Return the [X, Y] coordinate for the center point of the cell that contains the specified text.  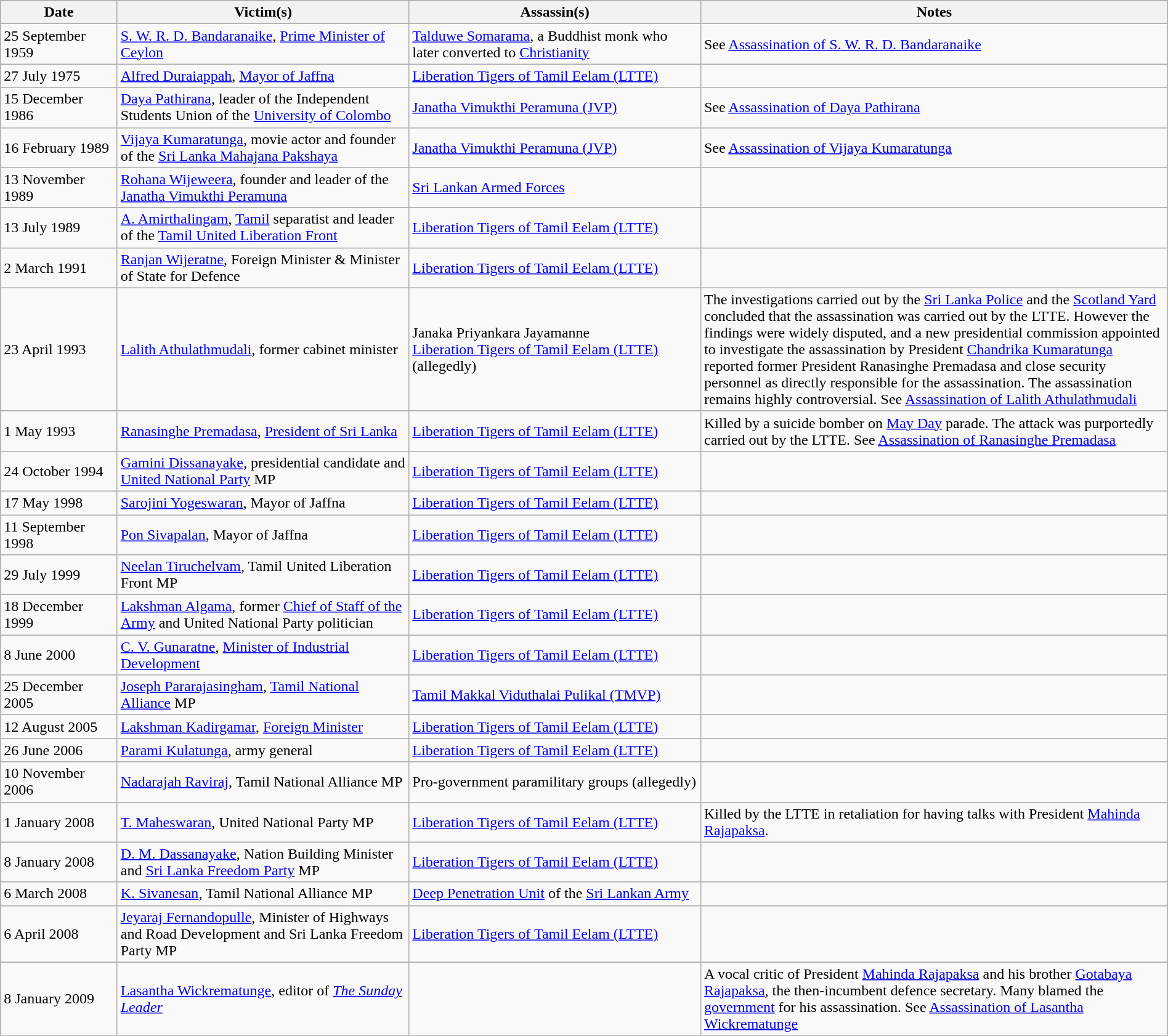
18 December 1999 [59, 615]
25 September 1959 [59, 44]
2 March 1991 [59, 267]
C. V. Gunaratne, Minister of Industrial Development [263, 655]
Pon Sivapalan, Mayor of Jaffna [263, 535]
Killed by a suicide bomber on May Day parade. The attack was purportedly carried out by the LTTE. See Assassination of Ranasinghe Premadasa [934, 431]
Lakshman Kadirgamar, Foreign Minister [263, 727]
27 July 1975 [59, 76]
Daya Pathirana, leader of the Independent Students Union of the University of Colombo [263, 107]
25 December 2005 [59, 695]
Lalith Athulathmudali, former cabinet minister [263, 349]
Gamini Dissanayake, presidential candidate and United National Party MP [263, 471]
See Assassination of S. W. R. D. Bandaranaike [934, 44]
8 January 2009 [59, 999]
8 January 2008 [59, 862]
Lasantha Wickrematunge, editor of The Sunday Leader [263, 999]
Pro-government paramilitary groups (allegedly) [555, 782]
16 February 1989 [59, 148]
See Assassination of Vijaya Kumaratunga [934, 148]
Deep Penetration Unit of the Sri Lankan Army [555, 894]
10 November 2006 [59, 782]
17 May 1998 [59, 503]
Jeyaraj Fernandopulle, Minister of Highways and Road Development and Sri Lanka Freedom Party MP [263, 934]
See Assassination of Daya Pathirana [934, 107]
1 January 2008 [59, 822]
Notes [934, 12]
Killed by the LTTE in retaliation for having talks with President Mahinda Rajapaksa. [934, 822]
K. Sivanesan, Tamil National Alliance MP [263, 894]
6 March 2008 [59, 894]
24 October 1994 [59, 471]
Tamil Makkal Viduthalai Pulikal (TMVP) [555, 695]
T. Maheswaran, United National Party MP [263, 822]
11 September 1998 [59, 535]
Ranasinghe Premadasa, President of Sri Lanka [263, 431]
1 May 1993 [59, 431]
Rohana Wijeweera, founder and leader of the Janatha Vimukthi Peramuna [263, 187]
26 June 2006 [59, 750]
23 April 1993 [59, 349]
Joseph Pararajasingham, Tamil National Alliance MP [263, 695]
A. Amirthalingam, Tamil separatist and leader of the Tamil United Liberation Front [263, 228]
Victim(s) [263, 12]
Vijaya Kumaratunga, movie actor and founder of the Sri Lanka Mahajana Pakshaya [263, 148]
D. M. Dassanayake, Nation Building Minister and Sri Lanka Freedom Party MP [263, 862]
29 July 1999 [59, 575]
Janaka Priyankara JayamanneLiberation Tigers of Tamil Eelam (LTTE) (allegedly) [555, 349]
Talduwe Somarama, a Buddhist monk who later converted to Christianity [555, 44]
13 November 1989 [59, 187]
8 June 2000 [59, 655]
Sri Lankan Armed Forces [555, 187]
Ranjan Wijeratne, Foreign Minister & Minister of State for Defence [263, 267]
12 August 2005 [59, 727]
Alfred Duraiappah, Mayor of Jaffna [263, 76]
S. W. R. D. Bandaranaike, Prime Minister of Ceylon [263, 44]
Lakshman Algama, former Chief of Staff of the Army and United National Party politician [263, 615]
Assassin(s) [555, 12]
Nadarajah Raviraj, Tamil National Alliance MP [263, 782]
13 July 1989 [59, 228]
6 April 2008 [59, 934]
Sarojini Yogeswaran, Mayor of Jaffna [263, 503]
Neelan Tiruchelvam, Tamil United Liberation Front MP [263, 575]
15 December 1986 [59, 107]
Parami Kulatunga, army general [263, 750]
Date [59, 12]
